Capture the cell that displays the provided text and extract its (x, y) central coordinate. 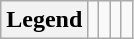
Legend (44, 20)
